Return the (X, Y) coordinate for the center point of the cell that contains the specified text.  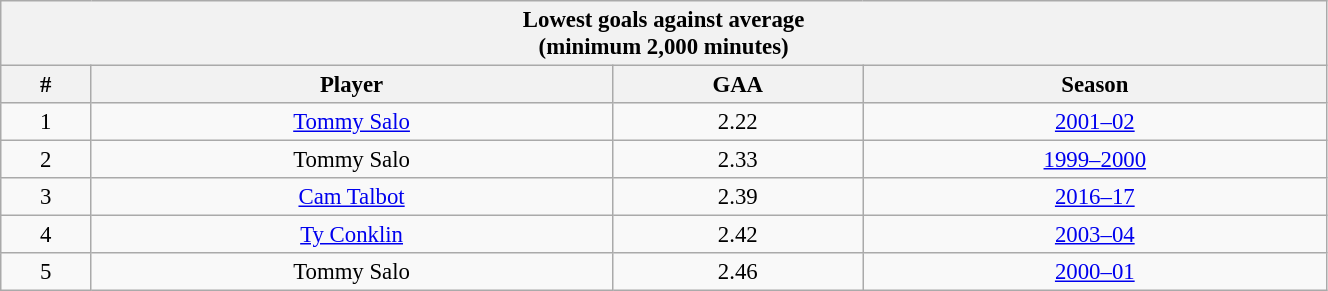
4 (46, 235)
Cam Talbot (352, 197)
2001–02 (1094, 122)
2 (46, 160)
Ty Conklin (352, 235)
2016–17 (1094, 197)
Lowest goals against average(minimum 2,000 minutes) (664, 34)
Season (1094, 85)
2.22 (738, 122)
# (46, 85)
GAA (738, 85)
1 (46, 122)
3 (46, 197)
2.39 (738, 197)
Player (352, 85)
2.33 (738, 160)
1999–2000 (1094, 160)
2003–04 (1094, 235)
2.42 (738, 235)
